Identify which cell holds the provided text, then report its (x, y) central coordinate. 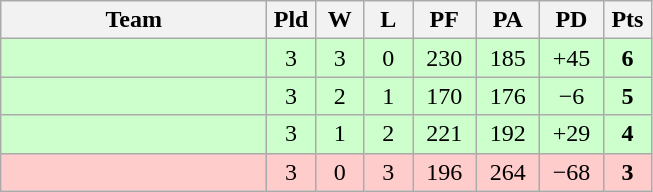
Pts (628, 20)
5 (628, 96)
PF (444, 20)
−68 (572, 172)
221 (444, 134)
+45 (572, 58)
L (388, 20)
196 (444, 172)
185 (508, 58)
Team (134, 20)
176 (508, 96)
264 (508, 172)
PA (508, 20)
6 (628, 58)
4 (628, 134)
230 (444, 58)
Pld (292, 20)
W (340, 20)
+29 (572, 134)
192 (508, 134)
−6 (572, 96)
170 (444, 96)
PD (572, 20)
